Detect which cell encompasses the target text, then output its [X, Y] center coordinate. 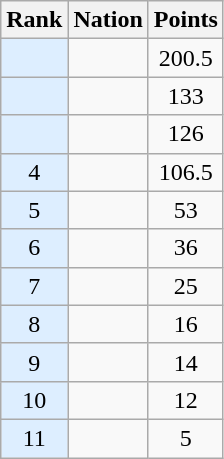
36 [186, 248]
Points [186, 20]
200.5 [186, 58]
16 [186, 324]
126 [186, 134]
9 [34, 362]
7 [34, 286]
11 [34, 438]
Rank [34, 20]
133 [186, 96]
53 [186, 210]
4 [34, 172]
25 [186, 286]
106.5 [186, 172]
6 [34, 248]
12 [186, 400]
10 [34, 400]
14 [186, 362]
Nation [108, 20]
8 [34, 324]
